Find where the given text appears and provide that cell's center as (X, Y) coordinate. 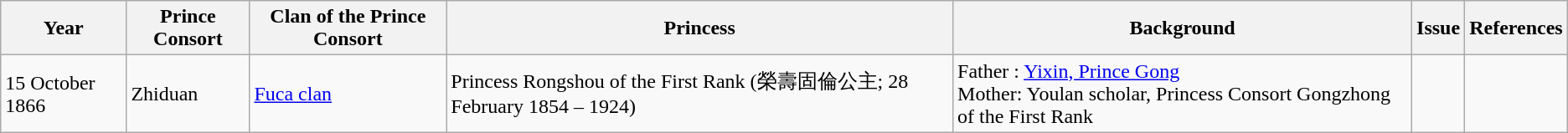
References (1516, 28)
Princess Rongshou of the First Rank (榮壽固倫公主; 28 February 1854 – 1924) (700, 94)
15 October 1866 (64, 94)
Father : Yixin, Prince GongMother: Youlan scholar, Princess Consort Gongzhong of the First Rank (1183, 94)
Year (64, 28)
Background (1183, 28)
Fuca clan (348, 94)
Issue (1439, 28)
Zhiduan (188, 94)
Clan of the Prince Consort (348, 28)
Princess (700, 28)
Prince Consort (188, 28)
